Identify which cell holds the provided text, then report its [x, y] central coordinate. 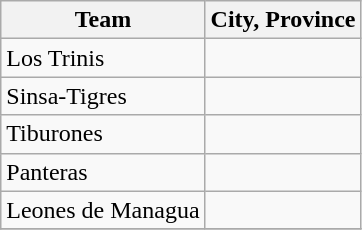
Panteras [103, 172]
Los Trinis [103, 58]
Sinsa-Tigres [103, 96]
City, Province [283, 20]
Team [103, 20]
Leones de Managua [103, 210]
Tiburones [103, 134]
